Return [x, y] of the center of cell containing provided text 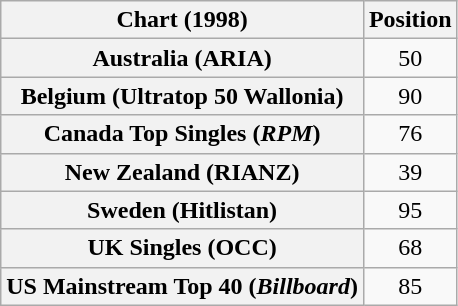
New Zealand (RIANZ) [182, 172]
39 [410, 172]
Sweden (Hitlistan) [182, 210]
68 [410, 248]
50 [410, 58]
90 [410, 96]
76 [410, 134]
Chart (1998) [182, 20]
Position [410, 20]
Canada Top Singles (RPM) [182, 134]
Belgium (Ultratop 50 Wallonia) [182, 96]
95 [410, 210]
85 [410, 286]
US Mainstream Top 40 (Billboard) [182, 286]
Australia (ARIA) [182, 58]
UK Singles (OCC) [182, 248]
